Return [x, y] of the center of cell containing provided text 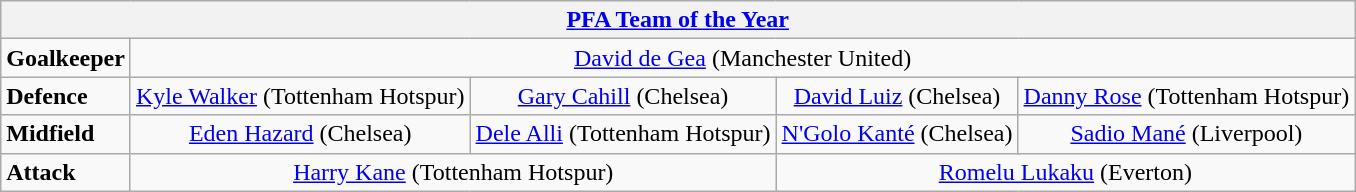
Romelu Lukaku (Everton) [1066, 172]
Harry Kane (Tottenham Hotspur) [453, 172]
PFA Team of the Year [678, 20]
Kyle Walker (Tottenham Hotspur) [300, 96]
Gary Cahill (Chelsea) [623, 96]
Eden Hazard (Chelsea) [300, 134]
Midfield [66, 134]
Dele Alli (Tottenham Hotspur) [623, 134]
Defence [66, 96]
Danny Rose (Tottenham Hotspur) [1186, 96]
David de Gea (Manchester United) [742, 58]
David Luiz (Chelsea) [897, 96]
N'Golo Kanté (Chelsea) [897, 134]
Goalkeeper [66, 58]
Attack [66, 172]
Sadio Mané (Liverpool) [1186, 134]
